Locate the cell with the specified text and output its (x, y) center coordinate. 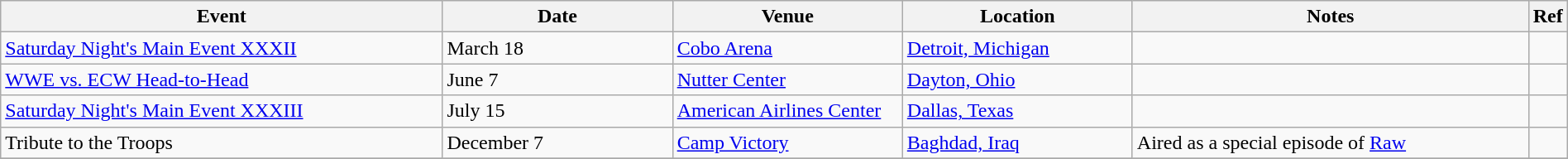
Saturday Night's Main Event XXXII (222, 48)
Tribute to the Troops (222, 142)
Detroit, Michigan (1017, 48)
Location (1017, 17)
Baghdad, Iraq (1017, 142)
March 18 (557, 48)
Saturday Night's Main Event XXXIII (222, 111)
Dayton, Ohio (1017, 79)
American Airlines Center (787, 111)
July 15 (557, 111)
December 7 (557, 142)
Cobo Arena (787, 48)
June 7 (557, 79)
WWE vs. ECW Head-to-Head (222, 79)
Dallas, Texas (1017, 111)
Notes (1330, 17)
Aired as a special episode of Raw (1330, 142)
Nutter Center (787, 79)
Event (222, 17)
Venue (787, 17)
Date (557, 17)
Camp Victory (787, 142)
Ref (1548, 17)
